Determine the (X, Y) coordinate at the center of the cell enclosing the given text.  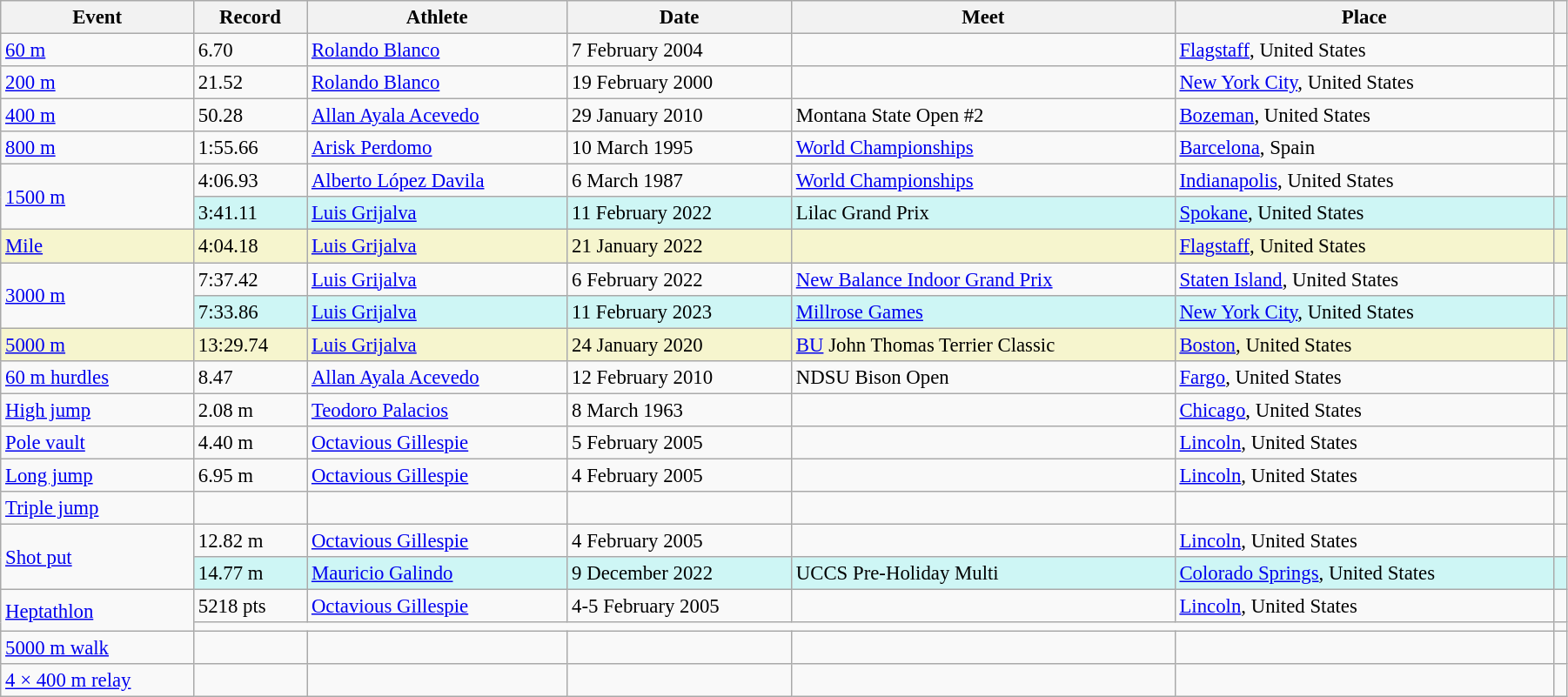
4:06.93 (250, 181)
6 February 2022 (680, 279)
Montana State Open #2 (983, 116)
14.77 m (250, 573)
13:29.74 (250, 345)
21 January 2022 (680, 246)
Mauricio Galindo (437, 573)
21.52 (250, 83)
4 × 400 m relay (97, 680)
Fargo, United States (1364, 377)
4:04.18 (250, 246)
Event (97, 17)
Date (680, 17)
11 February 2022 (680, 213)
5000 m (97, 345)
3000 m (97, 296)
Colorado Springs, United States (1364, 573)
Arisk Perdomo (437, 148)
High jump (97, 410)
60 m (97, 50)
Teodoro Palacios (437, 410)
Alberto López Davila (437, 181)
Long jump (97, 475)
Bozeman, United States (1364, 116)
Millrose Games (983, 312)
6.70 (250, 50)
24 January 2020 (680, 345)
Record (250, 17)
12 February 2010 (680, 377)
6.95 m (250, 475)
7:37.42 (250, 279)
19 February 2000 (680, 83)
Mile (97, 246)
10 March 1995 (680, 148)
Triple jump (97, 508)
5000 m walk (97, 648)
5218 pts (250, 607)
6 March 1987 (680, 181)
1:55.66 (250, 148)
8 March 1963 (680, 410)
400 m (97, 116)
Lilac Grand Prix (983, 213)
9 December 2022 (680, 573)
UCCS Pre-Holiday Multi (983, 573)
4-5 February 2005 (680, 607)
7:33.86 (250, 312)
29 January 2010 (680, 116)
4.40 m (250, 443)
New Balance Indoor Grand Prix (983, 279)
Place (1364, 17)
60 m hurdles (97, 377)
Pole vault (97, 443)
BU John Thomas Terrier Classic (983, 345)
Spokane, United States (1364, 213)
Heptathlon (97, 611)
3:41.11 (250, 213)
Athlete (437, 17)
7 February 2004 (680, 50)
50.28 (250, 116)
Indianapolis, United States (1364, 181)
2.08 m (250, 410)
Staten Island, United States (1364, 279)
200 m (97, 83)
Barcelona, Spain (1364, 148)
Meet (983, 17)
5 February 2005 (680, 443)
8.47 (250, 377)
NDSU Bison Open (983, 377)
11 February 2023 (680, 312)
1500 m (97, 197)
Boston, United States (1364, 345)
Chicago, United States (1364, 410)
12.82 m (250, 540)
Shot put (97, 557)
800 m (97, 148)
